Search for the cell housing the specified text and yield its [X, Y] center coordinate. 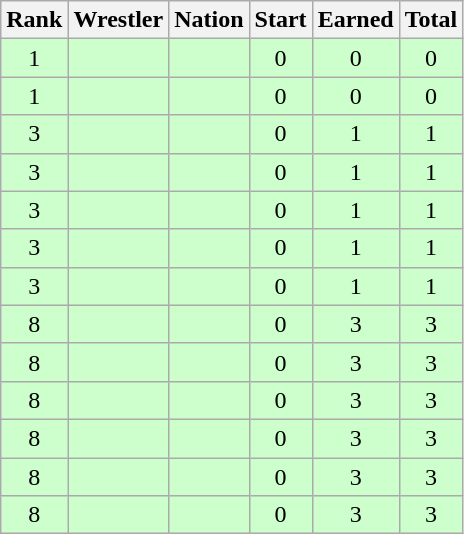
Nation [209, 20]
Rank [34, 20]
Earned [356, 20]
Total [431, 20]
Start [280, 20]
Wrestler [118, 20]
